Capture the cell that displays the provided text and extract its (x, y) central coordinate. 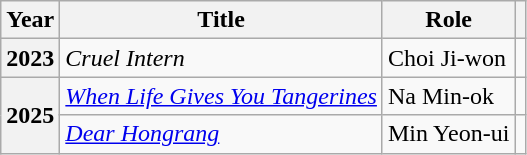
Title (222, 20)
2025 (30, 115)
Choi Ji-won (448, 58)
2023 (30, 58)
Na Min-ok (448, 96)
Role (448, 20)
When Life Gives You Tangerines (222, 96)
Dear Hongrang (222, 134)
Cruel Intern (222, 58)
Min Yeon-ui (448, 134)
Year (30, 20)
